Find where the given text appears and provide that cell's center as (X, Y) coordinate. 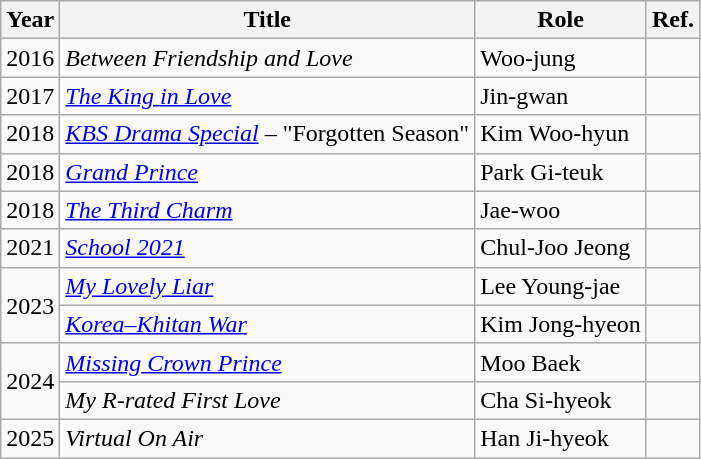
Ref. (672, 20)
2016 (30, 58)
2017 (30, 96)
The Third Charm (268, 210)
KBS Drama Special – "Forgotten Season" (268, 134)
Woo-jung (561, 58)
2025 (30, 438)
Year (30, 20)
Jae-woo (561, 210)
Chul-Joo Jeong (561, 248)
2023 (30, 305)
My Lovely Liar (268, 286)
Jin-gwan (561, 96)
Virtual On Air (268, 438)
Korea–Khitan War (268, 324)
2024 (30, 381)
Park Gi-teuk (561, 172)
Kim Jong-hyeon (561, 324)
School 2021 (268, 248)
Cha Si-hyeok (561, 400)
Missing Crown Prince (268, 362)
2021 (30, 248)
The King in Love (268, 96)
Grand Prince (268, 172)
Title (268, 20)
Between Friendship and Love (268, 58)
Moo Baek (561, 362)
Han Ji-hyeok (561, 438)
Kim Woo-hyun (561, 134)
Role (561, 20)
My R-rated First Love (268, 400)
Lee Young-jae (561, 286)
